For the text-containing cell, return its midpoint in [x, y] coordinate format. 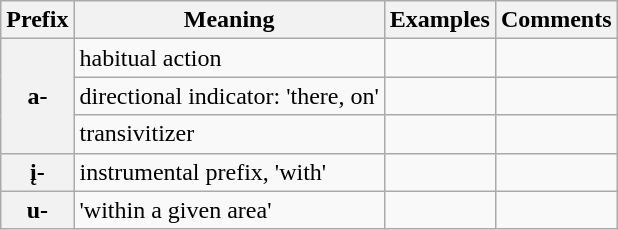
Comments [556, 20]
į- [38, 172]
Examples [440, 20]
transivitizer [229, 134]
Meaning [229, 20]
instrumental prefix, 'with' [229, 172]
a- [38, 96]
'within a given area' [229, 210]
habitual action [229, 58]
Prefix [38, 20]
directional indicator: 'there, on' [229, 96]
u- [38, 210]
